Scan for the cell matching the given text and deliver its (x, y) coordinate at center. 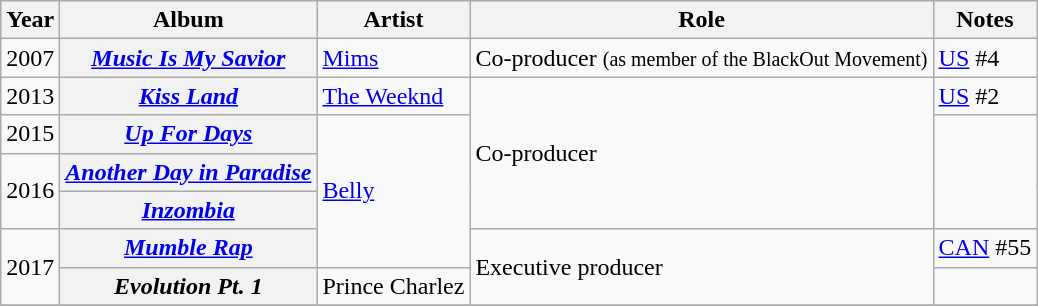
Artist (394, 20)
Notes (985, 20)
Inzombia (188, 210)
Evolution Pt. 1 (188, 286)
Co-producer (702, 153)
Belly (394, 191)
Role (702, 20)
2015 (30, 134)
Up For Days (188, 134)
Another Day in Paradise (188, 172)
Kiss Land (188, 96)
2013 (30, 96)
2007 (30, 58)
Album (188, 20)
Year (30, 20)
Mims (394, 58)
Music Is My Savior (188, 58)
US #2 (985, 96)
CAN #55 (985, 248)
2017 (30, 267)
Co-producer (as member of the BlackOut Movement) (702, 58)
Mumble Rap (188, 248)
Executive producer (702, 267)
Prince Charlez (394, 286)
US #4 (985, 58)
The Weeknd (394, 96)
2016 (30, 191)
